Pinpoint the cell where the given text exists, returning its [x, y] midpoint coordinate. 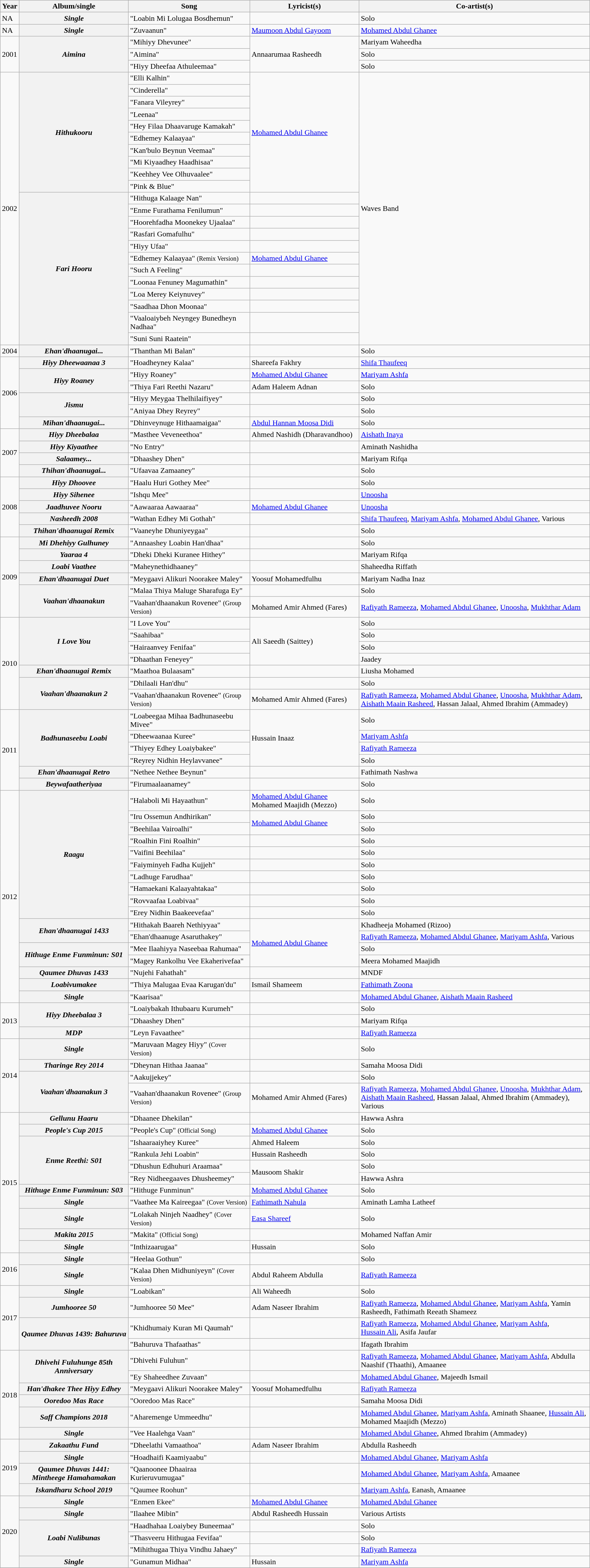
Ahmed Haleem [304, 1142]
Annaarumaa Rasheedh [304, 54]
Salaamey... [74, 459]
People's Cup 2015 [74, 1130]
Hiyy Dhoovee [74, 483]
"Keehhey Vee Olhuvaalee" [189, 174]
"Nujehi Fahathah" [189, 973]
Loabivumakee [74, 985]
"Aharemenge Ummeedhu" [189, 1417]
Aishath Inaya [474, 435]
Beywafaatheriyaa [74, 784]
2016 [10, 1269]
2012 [10, 897]
2017 [10, 1318]
Qaumee Dhuvas 1441: Mintheege Hamahamakan [74, 1473]
Vaahan'dhaanakun 3 [74, 1092]
"Hey Filaa Dhaavaruge Kamakah" [189, 126]
Fathimath Nashwa [474, 772]
"Reyrey Nidhin Heylavvanee" [189, 760]
2011 [10, 750]
"Dhivehi Fuluhun" [189, 1361]
Rafiyath Rameeza, Mohamed Abdul Ghanee, Mariyam Ashfa, Yamin Rasheedh, Fathimath Reeath Shameez [474, 1308]
"Suni Suni Raatein" [189, 339]
Jismu [74, 405]
Mohamed Abdul Ghanee, Mariyam Ashfa [474, 1457]
"Rey Nidheegaaves Dhusheemey" [189, 1178]
"Ey Shaheedhee Zuvaan" [189, 1377]
"Kan'bulo Beynun Veemaa" [189, 150]
Zakaathu Fund [74, 1445]
"Roalhin Fini Roalhin" [189, 841]
"Iru Ossemun Andhirikan" [189, 817]
Album/single [74, 6]
2013 [10, 1021]
"Fanara Vileyrey" [189, 102]
Meera Mohamed Maajidh [474, 961]
"Makita" (Official Song) [189, 1235]
"Rankula Jehi Loabin" [189, 1154]
Ali Waheedh [304, 1291]
"Erey Nidhin Baakeevefaa" [189, 913]
Aminath Nashidha [474, 447]
"Haadhahaa Loaiybey Buneemaa" [189, 1526]
"Hoadhaifi Kaamiyaabu" [189, 1457]
Mariyam Nadha Inaz [474, 579]
Shaheedha Riffath [474, 567]
Nasheedh 2008 [74, 519]
2009 [10, 577]
"Masthee Veveneethoa" [189, 435]
"Halaboli Mi Hayaathun" [189, 801]
"Hairaanvey Fenifaa" [189, 647]
Shareefa Fakhry [304, 363]
"Dhilaali Han'dhu" [189, 683]
Easa Shareef [304, 1219]
"Enme Furathama Fenilumun" [189, 210]
"Annaashey Loabin Han'dhaa" [189, 543]
"Hithuga Kalaage Nan" [189, 198]
Adam Haleem Adnan [304, 387]
Fathimath Zoona [474, 985]
"Aniyaa Dhey Reyrey" [189, 411]
"Heelaa Gothun" [189, 1259]
"Mee Ilaahiyya Naseebaa Rahumaa" [189, 949]
MNDF [474, 973]
Year [10, 6]
Ali Saeedh (Saittey) [304, 641]
Hiyy Dheebalaa [74, 435]
2019 [10, 1468]
Mohamed Abdul Ghanee, Ahmed Ibrahim (Ammadey) [474, 1433]
Tharinge Rey 2014 [74, 1065]
"Dheki Dheki Kuranee Hithey" [189, 555]
Fari Hooru [74, 269]
"Qaumee Roohun" [189, 1490]
2018 [10, 1395]
Saff Champions 2018 [74, 1417]
Fathimath Nahula [304, 1202]
Aminath Lamha Latheef [474, 1202]
"Ishaaraaiyhey Kuree" [189, 1142]
Hiyy Dheewaanaa 3 [74, 363]
"Magey Rankolhu Vee Ekaherivefaa" [189, 961]
"Jumhooree 50 Mee" [189, 1308]
Rafiyath Rameeza, Mohamed Abdul Ghanee, Unoosha, Mukhthar Adam, Aishath Maain Rasheed, Hassan Jalaal, Ahmed Ibrahim (Ammadey) [474, 699]
Jaadey [474, 659]
2014 [10, 1076]
Abdul Hannan Moosa Didi [304, 423]
"Maathoa Bulaasam" [189, 671]
Co-artist(s) [474, 6]
Hiyy Dheebalaa 3 [74, 1015]
"Maheynethidhaaney" [189, 567]
"Leenaa" [189, 114]
"Loabeegaa Mihaa Badhunaseebu Mivee" [189, 720]
Hithukooru [74, 132]
Shifa Thaufeeq, Mariyam Ashfa, Mohamed Abdul Ghanee, Various [474, 519]
Loabi Vaathee [74, 567]
"Loabin Mi Lolugaa Bosdhemun" [189, 18]
"Dhushun Edhuhuri Araamaa" [189, 1166]
"Kaarisaa" [189, 997]
"People's Cup" (Official Song) [189, 1130]
Han'dhakee Thee Hiyy Edhey [74, 1389]
Hussain Rasheedh [304, 1154]
Abdul Raheem Abdulla [304, 1275]
Rafiyath Rameeza, Mohamed Abdul Ghanee, Unoosha, Mukhthar Adam [474, 607]
Jaadhuvee Nooru [74, 507]
Maumoon Abdul Gayoom [304, 30]
"Thiya Malugaa Evaa Karugan'du" [189, 985]
Ehan'dhaanugai Retro [74, 772]
"Beehilaa Vairoalhi" [189, 829]
Badhunaseebu Loabi [74, 738]
2015 [10, 1182]
Shifa Thaufeeq [474, 363]
"Firumaalaanamey" [189, 784]
2002 [10, 208]
"Nethee Nethee Beynun" [189, 772]
Hithuge Enme Funminun: S03 [74, 1190]
"Rasfari Gomafulhu" [189, 234]
2007 [10, 453]
"Inthizaarugaa" [189, 1247]
Ehan'dhaanugai... [74, 351]
2010 [10, 663]
Khadheeja Mohamed (Rizoo) [474, 925]
"Loa Merey Keiynuvey" [189, 294]
Hiyy Roaney [74, 381]
"Loaiybakah Ithubaaru Kurumeh" [189, 1009]
"Vaathee Ma Kaireegaa" (Cover Version) [189, 1202]
Rafiyath Rameeza, Mohamed Abdul Ghanee, Mariyam Ashfa, Abdulla Naashif (Thaathi), Amaanee [474, 1361]
2008 [10, 507]
Hiyy Kiyaathee [74, 447]
Aimina [74, 54]
"Hithakah Baareh Nethiyyaa" [189, 925]
"Kalaa Dhen Midhuniyeyn" (Cover Version) [189, 1275]
Jumhooree 50 [74, 1308]
Waves Band [474, 208]
"Loonaa Fenuney Magumathin" [189, 282]
Mihan'dhaanugai... [74, 423]
Mariyam Waheedha [474, 42]
"Dhaathan Feneyey" [189, 659]
"Zuvaanun" [189, 30]
Iskandharu School 2019 [74, 1490]
"Wathan Edhey Mi Gothah" [189, 519]
Qaumee Dhuvas 1433 [74, 973]
"Dhinveynuge Hithaamaigaa" [189, 423]
"Vaaneyhe Dhuniyeygaa" [189, 531]
"Vaaloaiybeh Neyngey Bunedheyn Nadhaa" [189, 322]
Ifagath Ibrahim [474, 1344]
Thihan'dhaanugai... [74, 471]
"Such A Feeling" [189, 270]
"Aimina" [189, 54]
I Love You [74, 641]
"Leyn Favaathee" [189, 1033]
Liusha Mohamed [474, 671]
"Mihiyy Dhevunee" [189, 42]
Abdulla Rasheedh [474, 1445]
"Gunamun Midhaa" [189, 1562]
Loabi Nulibunas [74, 1538]
"Malaa Thiya Maluge Sharafuga Ey" [189, 591]
Mariyam Ashfa, Eanash, Amaanee [474, 1490]
Ooredoo Mas Race [74, 1401]
"Vaifini Beehilaa" [189, 853]
"Saadhaa Dhon Moonaa" [189, 306]
"Thasveeru Hithugaa Fevifaa" [189, 1538]
"Qaanoonee Dhaairaa Kurieruvumugaa" [189, 1473]
Hiyy Sihenee [74, 495]
Vaahan'dhaanakun 2 [74, 694]
"Rovvaafaa Loabivaa" [189, 901]
Dhivehi Fuluhunge 85th Anniversary [74, 1366]
"Dheewaanaa Kuree" [189, 736]
"Edhemey Kalaayaa" [189, 138]
Mohamed Abdul Ghanee, Mariyam Ashfa, Aminath Shaanee, Hussain Ali, Mohamed Maajidh (Mezzo) [474, 1417]
"Aakujjekey" [189, 1077]
"Hithuge Funminun" [189, 1190]
"Ufaavaa Zamaaney" [189, 471]
"Hiyy Meygaa Thelhilaifiyey" [189, 399]
Qaumee Dhuvas 1439: Bahuruva [74, 1334]
Ahmed Nashidh (Dharavandhoo) [304, 435]
"Ooredoo Mas Race" [189, 1401]
"Elli Kalhin" [189, 78]
"Aawaaraa Aawaaraa" [189, 507]
2004 [10, 351]
"I Love You" [189, 623]
"Dheelathi Vamaathoa" [189, 1445]
"Cinderella" [189, 90]
"Hoadheyney Kalaa" [189, 363]
"Pink & Blue" [189, 186]
"Ishqu Mee" [189, 495]
Mohamed Abdul GhaneeMohamed Maajidh (Mezzo) [304, 801]
Gellunu Haaru [74, 1118]
"Dhaanee Dhekilan" [189, 1118]
"Hiyy Dheefaa Athuleemaa" [189, 66]
"Dheynan Hithaa Jaanaa" [189, 1065]
"Maruvaan Magey Hiyy" (Cover Version) [189, 1049]
"Ladhuge Farudhaa" [189, 877]
Hithuge Enme Funminun: S01 [74, 955]
Mohamed Abdul Ghanee, Aishath Maain Rasheed [474, 997]
Lyricist(s) [304, 6]
2020 [10, 1532]
Enme Reethi: S01 [74, 1160]
"Mi Kiyaadhey Haadhisaa" [189, 162]
"Thiyey Edhey Loaiybakee" [189, 748]
"Vee Haalehga Vaan" [189, 1433]
Mausoom Shakir [304, 1172]
"Bahuruva Thafaathas" [189, 1344]
Raagu [74, 855]
"Lolakah Ninjeh Naadhey" (Cover Version) [189, 1219]
Abdul Rasheedh Hussain [304, 1514]
"Ehan'dhaanuge Asaruthakey" [189, 937]
"Hiyy Ufaa" [189, 246]
Mohamed Abdul Ghanee, Mariyam Ashfa, Amaanee [474, 1473]
"Loabikan" [189, 1291]
Ismail Shameem [304, 985]
"Saahibaa" [189, 635]
Various Artists [474, 1514]
"Enmen Ekee" [189, 1502]
Ehan'dhaanugai Remix [74, 671]
"Thiya Fari Reethi Nazaru" [189, 387]
"Hamaekani Kalaayahtakaa" [189, 889]
"Ilaahee Mibin" [189, 1514]
Thihan'dhaanugai Remix [74, 531]
Makita 2015 [74, 1235]
Vaahan'dhaanakun [74, 601]
Rafiyath Rameeza, Mohamed Abdul Ghanee, Unoosha, Mukhthar Adam, Aishath Maain Rasheed, Hassan Jalaal, Ahmed Ibrahim (Ammadey), Various [474, 1098]
2001 [10, 54]
Rafiyath Rameeza, Mohamed Abdul Ghanee, Mariyam Ashfa,Hussain Ali, Asifa Jaufar [474, 1328]
"No Entry" [189, 447]
Mi Dhehiyy Gulhuney [74, 543]
"Hoorehfadha Moonekey Ujaalaa" [189, 222]
"Hiyy Roaney" [189, 375]
"Khidhumaiy Kuran Mi Qaumah" [189, 1328]
"Haalu Huri Gothey Mee" [189, 483]
"Edhemey Kalaayaa" (Remix Version) [189, 258]
"Mihithugaa Thiya Vindhu Jahaey" [189, 1550]
Mohamed Abdul Ghanee, Majeedh Ismail [474, 1377]
Rafiyath Rameeza, Mohamed Abdul Ghanee, Mariyam Ashfa, Various [474, 937]
2006 [10, 393]
"Faiyminyeh Fadha Kujjeh" [189, 865]
Ehan'dhaanugai Duet [74, 579]
"Thanthan Mi Balan" [189, 351]
MDP [74, 1033]
Hussain Inaaz [304, 738]
Song [189, 6]
Yaaraa 4 [74, 555]
Mohamed Naffan Amir [474, 1235]
Ehan'dhaanugai 1433 [74, 931]
